Provide the (X, Y) coordinate of the cell's center where the given text is located.  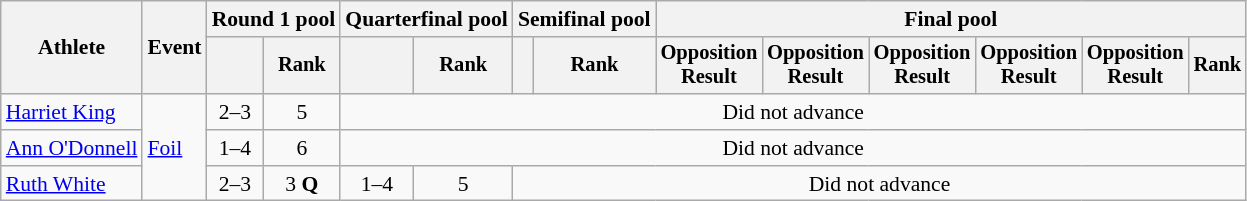
Final pool (952, 19)
Event (174, 48)
Harriet King (72, 112)
6 (302, 148)
1–4 (236, 148)
Foil (174, 148)
Ann O'Donnell (72, 148)
2–3 (236, 112)
Athlete (72, 48)
5 (302, 112)
Semifinal pool (584, 19)
Quarterfinal pool (426, 19)
Round 1 pool (274, 19)
